Return [x, y] of the center of cell containing provided text 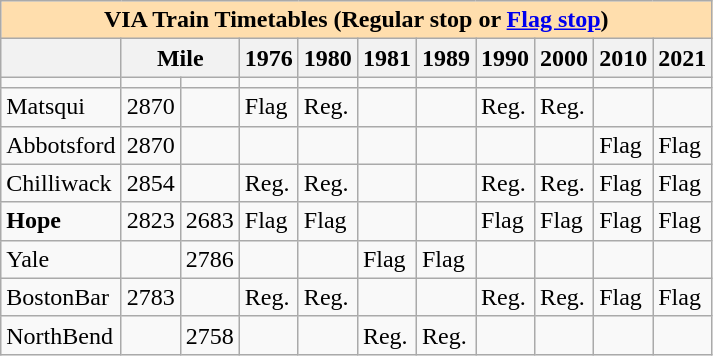
2010 [624, 58]
Abbotsford [61, 145]
BostonBar [61, 297]
2854 [150, 183]
2021 [682, 58]
2786 [210, 259]
2823 [150, 221]
Hope [61, 221]
Yale [61, 259]
1989 [446, 58]
Chilliwack [61, 183]
Mile [180, 58]
2758 [210, 335]
1976 [268, 58]
1980 [328, 58]
2783 [150, 297]
1990 [506, 58]
1981 [386, 58]
Matsqui [61, 107]
NorthBend [61, 335]
2683 [210, 221]
VIA Train Timetables (Regular stop or Flag stop) [356, 20]
2000 [564, 58]
